Return [X, Y] of the center of cell containing provided text 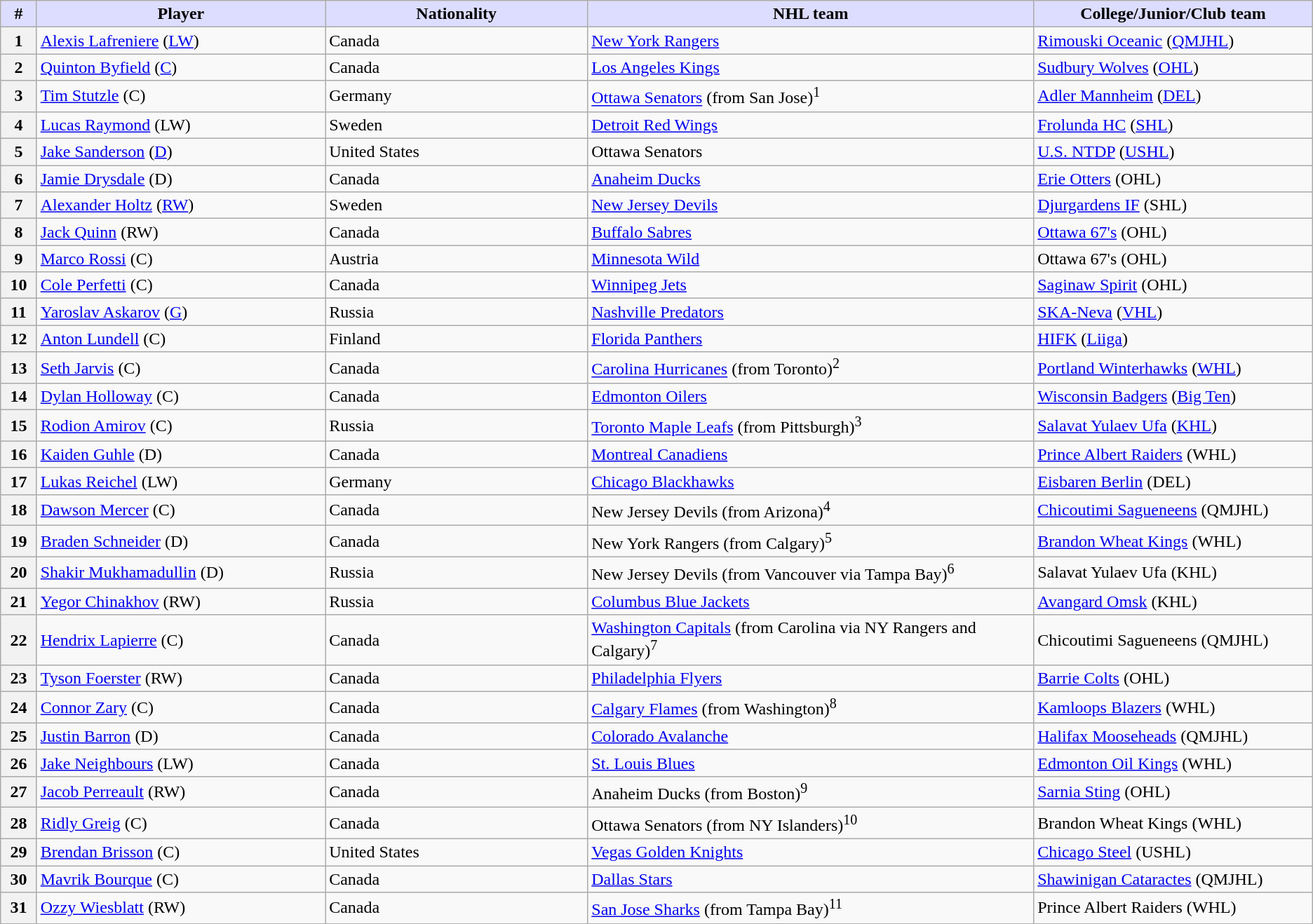
Mavrik Bourque (C) [181, 879]
Marco Rossi (C) [181, 259]
Buffalo Sabres [811, 232]
29 [18, 852]
Hendrix Lapierre (C) [181, 640]
Jamie Drysdale (D) [181, 179]
Player [181, 14]
27 [18, 792]
Shakir Mukhamadullin (D) [181, 572]
Minnesota Wild [811, 259]
24 [18, 708]
New Jersey Devils [811, 205]
8 [18, 232]
26 [18, 763]
Lukas Reichel (LW) [181, 481]
21 [18, 602]
Avangard Omsk (KHL) [1173, 602]
Sudbury Wolves (OHL) [1173, 67]
Brendan Brisson (C) [181, 852]
Montreal Canadiens [811, 454]
New York Rangers [811, 41]
Jack Quinn (RW) [181, 232]
Kamloops Blazers (WHL) [1173, 708]
Sarnia Sting (OHL) [1173, 792]
Jacob Perreault (RW) [181, 792]
Tyson Foerster (RW) [181, 679]
Yegor Chinakhov (RW) [181, 602]
Anton Lundell (C) [181, 339]
Austria [457, 259]
Edmonton Oil Kings (WHL) [1173, 763]
Dallas Stars [811, 879]
# [18, 14]
Alexis Lafreniere (LW) [181, 41]
Barrie Colts (OHL) [1173, 679]
Edmonton Oilers [811, 397]
Alexander Holtz (RW) [181, 205]
Lucas Raymond (LW) [181, 125]
12 [18, 339]
20 [18, 572]
Kaiden Guhle (D) [181, 454]
Seth Jarvis (C) [181, 367]
Columbus Blue Jackets [811, 602]
Anaheim Ducks (from Boston)9 [811, 792]
Jake Sanderson (D) [181, 152]
10 [18, 285]
3 [18, 97]
Calgary Flames (from Washington)8 [811, 708]
Ottawa Senators (from San Jose)1 [811, 97]
4 [18, 125]
17 [18, 481]
19 [18, 541]
Eisbaren Berlin (DEL) [1173, 481]
Dylan Holloway (C) [181, 397]
5 [18, 152]
Winnipeg Jets [811, 285]
Djurgardens IF (SHL) [1173, 205]
Los Angeles Kings [811, 67]
St. Louis Blues [811, 763]
Nationality [457, 14]
Jake Neighbours (LW) [181, 763]
San Jose Sharks (from Tampa Bay)11 [811, 909]
Philadelphia Flyers [811, 679]
28 [18, 823]
New Jersey Devils (from Arizona)4 [811, 510]
Braden Schneider (D) [181, 541]
31 [18, 909]
Chicago Steel (USHL) [1173, 852]
U.S. NTDP (USHL) [1173, 152]
Washington Capitals (from Carolina via NY Rangers and Calgary)7 [811, 640]
Wisconsin Badgers (Big Ten) [1173, 397]
Erie Otters (OHL) [1173, 179]
11 [18, 312]
Quinton Byfield (C) [181, 67]
Portland Winterhawks (WHL) [1173, 367]
New Jersey Devils (from Vancouver via Tampa Bay)6 [811, 572]
Ozzy Wiesblatt (RW) [181, 909]
7 [18, 205]
Frolunda HC (SHL) [1173, 125]
1 [18, 41]
Toronto Maple Leafs (from Pittsburgh)3 [811, 426]
Florida Panthers [811, 339]
Ottawa Senators (from NY Islanders)10 [811, 823]
Dawson Mercer (C) [181, 510]
Vegas Golden Knights [811, 852]
13 [18, 367]
14 [18, 397]
Colorado Avalanche [811, 736]
HIFK (Liiga) [1173, 339]
Detroit Red Wings [811, 125]
22 [18, 640]
Yaroslav Askarov (G) [181, 312]
Rodion Amirov (C) [181, 426]
Connor Zary (C) [181, 708]
Justin Barron (D) [181, 736]
Ottawa Senators [811, 152]
Adler Mannheim (DEL) [1173, 97]
Nashville Predators [811, 312]
Cole Perfetti (C) [181, 285]
Finland [457, 339]
Ridly Greig (C) [181, 823]
SKA-Neva (VHL) [1173, 312]
Halifax Mooseheads (QMJHL) [1173, 736]
15 [18, 426]
Chicago Blackhawks [811, 481]
6 [18, 179]
Rimouski Oceanic (QMJHL) [1173, 41]
Saginaw Spirit (OHL) [1173, 285]
18 [18, 510]
25 [18, 736]
30 [18, 879]
New York Rangers (from Calgary)5 [811, 541]
NHL team [811, 14]
Anaheim Ducks [811, 179]
2 [18, 67]
Shawinigan Cataractes (QMJHL) [1173, 879]
Carolina Hurricanes (from Toronto)2 [811, 367]
College/Junior/Club team [1173, 14]
9 [18, 259]
23 [18, 679]
Tim Stutzle (C) [181, 97]
16 [18, 454]
